From the cell containing the given text, extract its center point as [X, Y] coordinate. 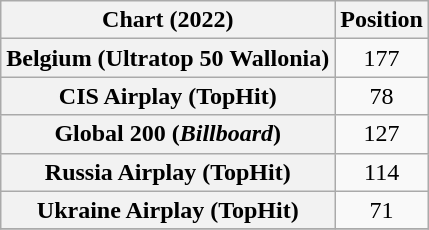
177 [382, 58]
Chart (2022) [168, 20]
Position [382, 20]
Ukraine Airplay (TopHit) [168, 210]
CIS Airplay (TopHit) [168, 96]
78 [382, 96]
Global 200 (Billboard) [168, 134]
114 [382, 172]
Russia Airplay (TopHit) [168, 172]
127 [382, 134]
71 [382, 210]
Belgium (Ultratop 50 Wallonia) [168, 58]
